Find where the given text appears and provide that cell's center as [x, y] coordinate. 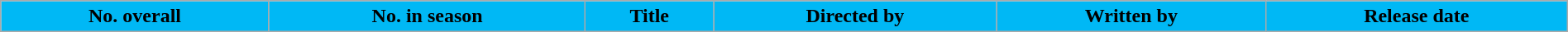
Written by [1131, 16]
No. in season [427, 16]
Directed by [855, 16]
No. overall [136, 16]
Release date [1416, 16]
Title [650, 16]
